Output the [X, Y] coordinate of the center of the cell containing the given text.  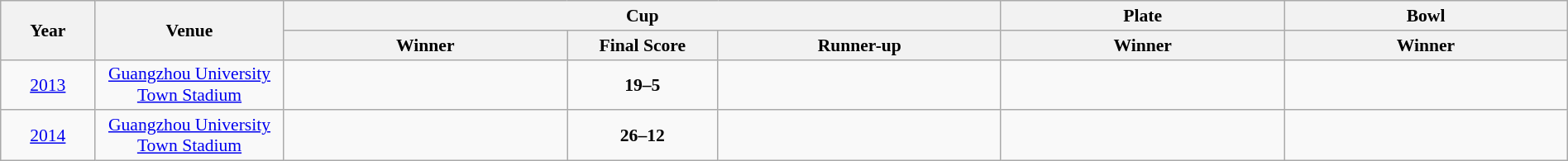
Plate [1142, 16]
2013 [48, 84]
Runner-up [859, 45]
Final Score [643, 45]
Bowl [1426, 16]
26–12 [643, 135]
Year [48, 30]
19–5 [643, 84]
Venue [189, 30]
2014 [48, 135]
Cup [642, 16]
